Extract the [X, Y] coordinate from the center of the cell holding the provided text.  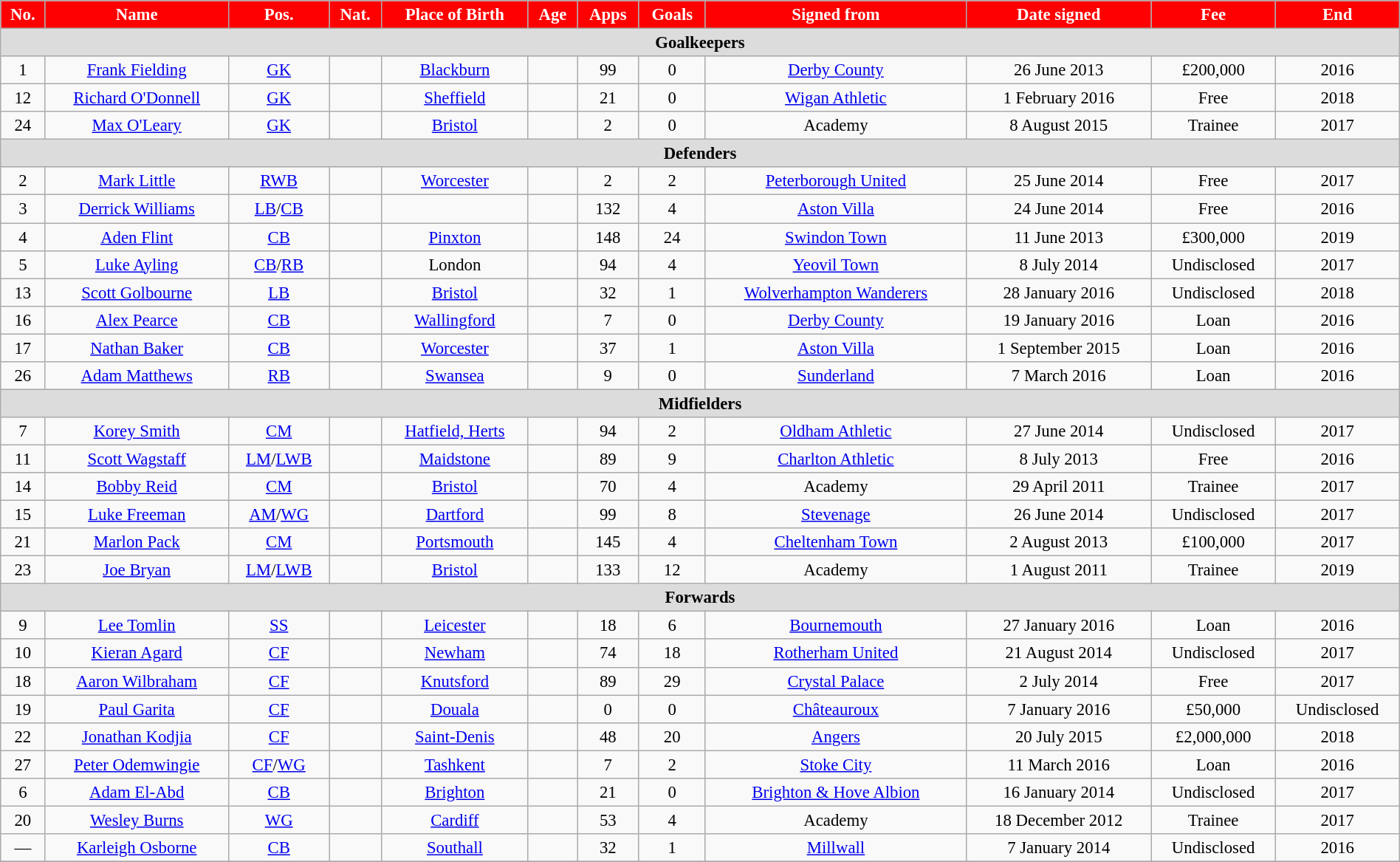
Place of Birth [455, 15]
Pos. [278, 15]
Name [137, 15]
Yeovil Town [836, 264]
Lee Tomlin [137, 626]
£300,000 [1213, 237]
Mark Little [137, 181]
Wesley Burns [137, 820]
Korey Smith [137, 431]
11 March 2016 [1059, 764]
Knutsford [455, 681]
LB [278, 293]
Jonathan Kodjia [137, 736]
£50,000 [1213, 709]
27 January 2016 [1059, 626]
Goalkeepers [700, 43]
18 December 2012 [1059, 820]
Date signed [1059, 15]
Age [552, 15]
2 August 2013 [1059, 542]
AM/WG [278, 515]
148 [608, 237]
74 [608, 654]
19 [23, 709]
Luke Freeman [137, 515]
8 [672, 515]
Fee [1213, 15]
Midfielders [700, 403]
27 [23, 764]
Scott Golbourne [137, 293]
Châteauroux [836, 709]
132 [608, 209]
Richard O'Donnell [137, 98]
25 June 2014 [1059, 181]
RB [278, 376]
London [455, 264]
Southall [455, 848]
23 [23, 570]
17 [23, 348]
145 [608, 542]
£200,000 [1213, 70]
SS [278, 626]
Bobby Reid [137, 487]
Aaron Wilbraham [137, 681]
Crystal Palace [836, 681]
CF/WG [278, 764]
Scott Wagstaff [137, 459]
Adam Matthews [137, 376]
Pinxton [455, 237]
Paul Garita [137, 709]
Hatfield, Herts [455, 431]
£2,000,000 [1213, 736]
7 January 2014 [1059, 848]
Adam El-Abd [137, 793]
8 August 2015 [1059, 126]
1 September 2015 [1059, 348]
Frank Fielding [137, 70]
20 July 2015 [1059, 736]
Millwall [836, 848]
Douala [455, 709]
Signed from [836, 15]
53 [608, 820]
Peterborough United [836, 181]
10 [23, 654]
Swindon Town [836, 237]
Goals [672, 15]
22 [23, 736]
26 June 2013 [1059, 70]
16 [23, 320]
Nathan Baker [137, 348]
CB/RB [278, 264]
Peter Odemwingie [137, 764]
Maidstone [455, 459]
26 [23, 376]
Joe Bryan [137, 570]
Brighton & Hove Albion [836, 793]
29 [672, 681]
16 January 2014 [1059, 793]
1 August 2011 [1059, 570]
Nat. [355, 15]
Sheffield [455, 98]
Saint-Denis [455, 736]
Stevenage [836, 515]
7 March 2016 [1059, 376]
70 [608, 487]
Wolverhampton Wanderers [836, 293]
Stoke City [836, 764]
5 [23, 264]
8 July 2014 [1059, 264]
Alex Pearce [137, 320]
Wigan Athletic [836, 98]
48 [608, 736]
Sunderland [836, 376]
Brighton [455, 793]
37 [608, 348]
Forwards [700, 598]
WG [278, 820]
26 June 2014 [1059, 515]
8 July 2013 [1059, 459]
1 February 2016 [1059, 98]
£100,000 [1213, 542]
Luke Ayling [137, 264]
RWB [278, 181]
Kieran Agard [137, 654]
Tashkent [455, 764]
11 June 2013 [1059, 237]
Dartford [455, 515]
Derrick Williams [137, 209]
29 April 2011 [1059, 487]
Blackburn [455, 70]
11 [23, 459]
Apps [608, 15]
2 July 2014 [1059, 681]
No. [23, 15]
21 August 2014 [1059, 654]
14 [23, 487]
27 June 2014 [1059, 431]
15 [23, 515]
— [23, 848]
Cheltenham Town [836, 542]
Newham [455, 654]
3 [23, 209]
Rotherham United [836, 654]
Oldham Athletic [836, 431]
End [1337, 15]
Defenders [700, 154]
Portsmouth [455, 542]
Aden Flint [137, 237]
133 [608, 570]
Angers [836, 736]
7 January 2016 [1059, 709]
19 January 2016 [1059, 320]
Cardiff [455, 820]
Charlton Athletic [836, 459]
24 June 2014 [1059, 209]
28 January 2016 [1059, 293]
13 [23, 293]
Wallingford [455, 320]
Leicester [455, 626]
Swansea [455, 376]
Bournemouth [836, 626]
Karleigh Osborne [137, 848]
LB/CB [278, 209]
Marlon Pack [137, 542]
Max O'Leary [137, 126]
